Identify which cell holds the provided text, then report its (X, Y) central coordinate. 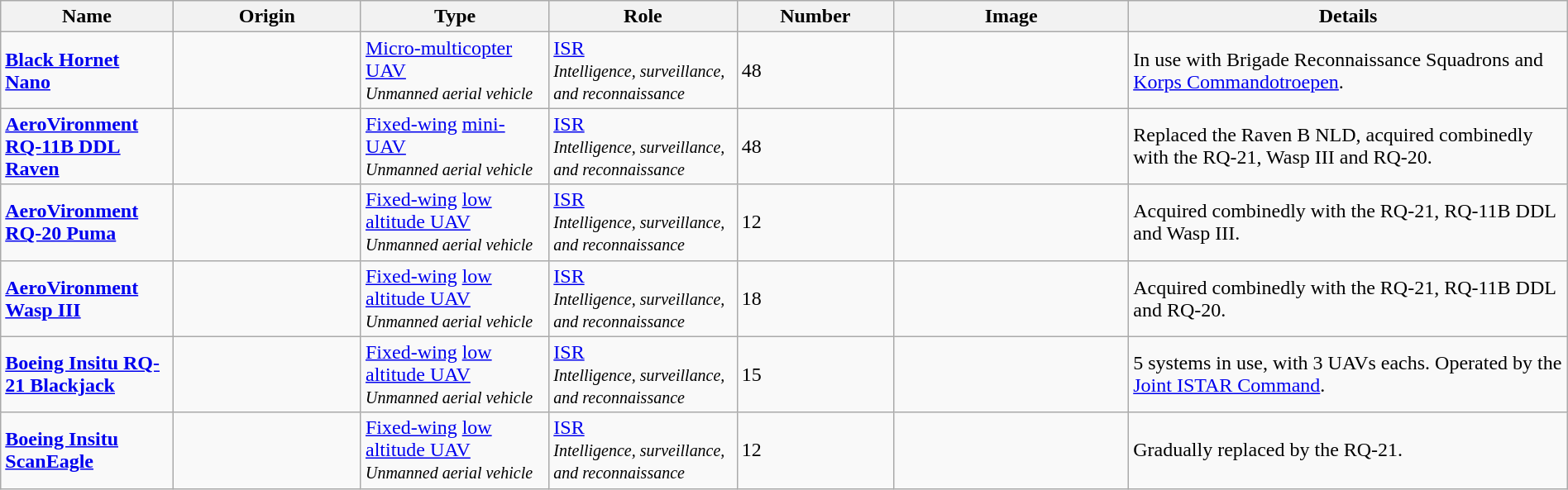
15 (815, 374)
Role (643, 17)
AeroVironment Wasp III (87, 298)
Acquired combinedly with the RQ-21, RQ-11B DDL and RQ-20. (1348, 298)
18 (815, 298)
Name (87, 17)
AeroVironment RQ-11B DDL Raven (87, 146)
Details (1348, 17)
In use with Brigade Reconnaissance Squadrons and Korps Commandotroepen. (1348, 70)
Boeing Insitu RQ-21 Blackjack (87, 374)
AeroVironment RQ-20 Puma (87, 222)
Image (1011, 17)
Acquired combinedly with the RQ-21, RQ-11B DDL and Wasp III. (1348, 222)
Number (815, 17)
Gradually replaced by the RQ-21. (1348, 450)
Replaced the Raven B NLD, acquired combinedly with the RQ-21, Wasp III and RQ-20. (1348, 146)
Boeing Insitu ScanEagle (87, 450)
Micro-multicopter UAVUnmanned aerial vehicle (455, 70)
5 systems in use, with 3 UAVs eachs. Operated by the Joint ISTAR Command. (1348, 374)
Origin (266, 17)
Black Hornet Nano (87, 70)
Fixed-wing mini-UAVUnmanned aerial vehicle (455, 146)
Type (455, 17)
